Output the (x, y) coordinate of the center of the cell containing the given text.  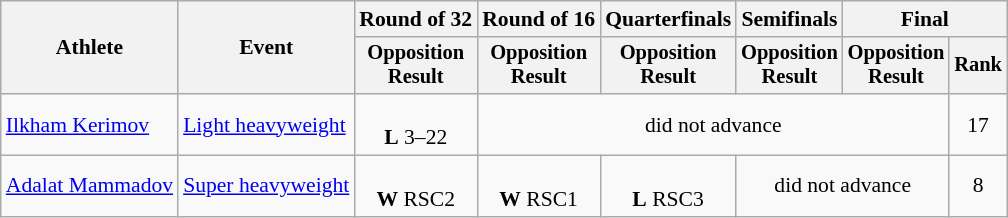
Adalat Mammadov (90, 186)
8 (978, 186)
Rank (978, 66)
Super heavyweight (266, 186)
Final (925, 19)
Quarterfinals (668, 19)
W RSC2 (416, 186)
Round of 16 (538, 19)
17 (978, 124)
W RSC1 (538, 186)
Event (266, 48)
Athlete (90, 48)
Semifinals (790, 19)
Ilkham Kerimov (90, 124)
L 3–22 (416, 124)
L RSC3 (668, 186)
Light heavyweight (266, 124)
Round of 32 (416, 19)
